Detect which cell encompasses the target text, then output its (x, y) center coordinate. 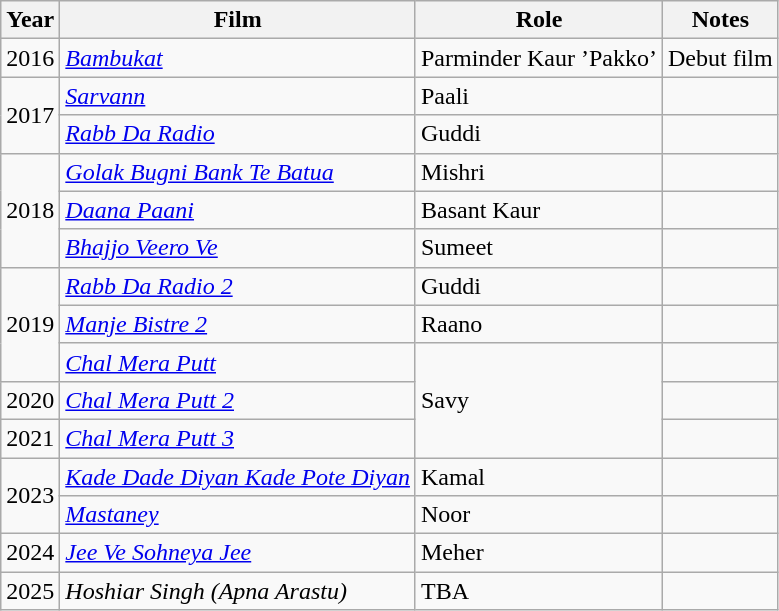
2016 (30, 58)
Rabb Da Radio (238, 134)
Sarvann (238, 96)
Debut film (720, 58)
Golak Bugni Bank Te Batua (238, 172)
Basant Kaur (538, 210)
Paali (538, 96)
Chal Mera Putt (238, 362)
Sumeet (538, 248)
Kade Dade Diyan Kade Pote Diyan (238, 477)
Mastaney (238, 515)
Chal Mera Putt 3 (238, 438)
Meher (538, 553)
Rabb Da Radio 2 (238, 286)
2021 (30, 438)
Hoshiar Singh (Apna Arastu) (238, 591)
2019 (30, 324)
Bhajjo Veero Ve (238, 248)
2020 (30, 400)
Manje Bistre 2 (238, 324)
Jee Ve Sohneya Jee (238, 553)
Kamal (538, 477)
Savy (538, 400)
Raano (538, 324)
Film (238, 20)
Mishri (538, 172)
2018 (30, 210)
Role (538, 20)
2025 (30, 591)
Noor (538, 515)
Parminder Kaur ’Pakko’ (538, 58)
Bambukat (238, 58)
TBA (538, 591)
Chal Mera Putt 2 (238, 400)
2017 (30, 115)
2023 (30, 496)
2024 (30, 553)
Year (30, 20)
Daana Paani (238, 210)
Notes (720, 20)
